Determine the (X, Y) coordinate at the center of the cell enclosing the given text.  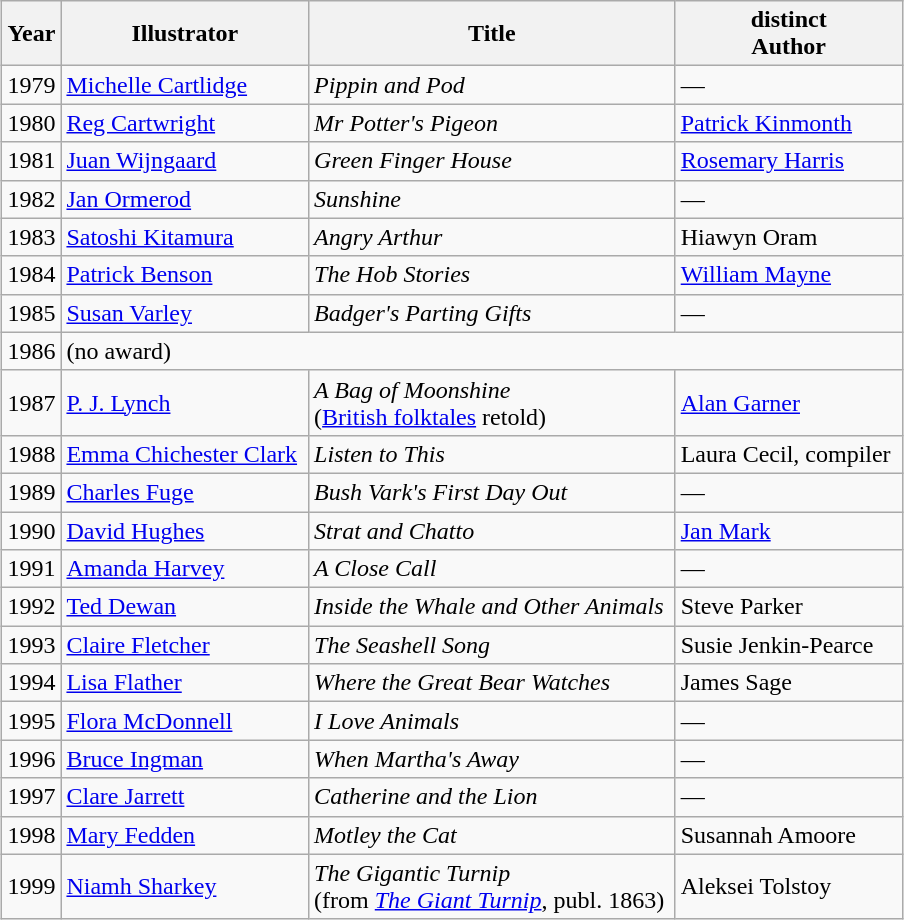
Michelle Cartlidge (185, 85)
A Bag of Moonshine (British folktales retold) (492, 402)
1993 (32, 645)
1994 (32, 683)
Laura Cecil, compiler (788, 454)
Title (492, 34)
1996 (32, 759)
Alan Garner (788, 402)
Jan Mark (788, 531)
1995 (32, 721)
Reg Cartwright (185, 123)
Niamh Sharkey (185, 886)
1980 (32, 123)
Jan Ormerod (185, 199)
Rosemary Harris (788, 161)
Catherine and the Lion (492, 797)
The Gigantic Turnip (from The Giant Turnip, publ. 1863) (492, 886)
Inside the Whale and Other Animals (492, 607)
Hiawyn Oram (788, 237)
Pippin and Pod (492, 85)
Illustrator (185, 34)
Emma Chichester Clark (185, 454)
1997 (32, 797)
Angry Arthur (492, 237)
Lisa Flather (185, 683)
1984 (32, 275)
Susannah Amoore (788, 835)
Year (32, 34)
I Love Animals (492, 721)
Strat and Chatto (492, 531)
1999 (32, 886)
Flora McDonnell (185, 721)
Aleksei Tolstoy (788, 886)
Satoshi Kitamura (185, 237)
Sunshine (492, 199)
Green Finger House (492, 161)
1981 (32, 161)
1986 (32, 351)
The Seashell Song (492, 645)
1989 (32, 492)
David Hughes (185, 531)
1998 (32, 835)
Mr Potter's Pigeon (492, 123)
1987 (32, 402)
1990 (32, 531)
Amanda Harvey (185, 569)
Listen to This (492, 454)
Patrick Benson (185, 275)
Steve Parker (788, 607)
Patrick Kinmonth (788, 123)
1992 (32, 607)
1991 (32, 569)
1979 (32, 85)
P. J. Lynch (185, 402)
Juan Wijngaard (185, 161)
Mary Fedden (185, 835)
Bruce Ingman (185, 759)
distinct Author (788, 34)
Charles Fuge (185, 492)
Susie Jenkin-Pearce (788, 645)
Motley the Cat (492, 835)
(no award) (482, 351)
Clare Jarrett (185, 797)
James Sage (788, 683)
Where the Great Bear Watches (492, 683)
1983 (32, 237)
1982 (32, 199)
A Close Call (492, 569)
Bush Vark's First Day Out (492, 492)
William Mayne (788, 275)
Susan Varley (185, 313)
Claire Fletcher (185, 645)
When Martha's Away (492, 759)
Badger's Parting Gifts (492, 313)
1985 (32, 313)
Ted Dewan (185, 607)
The Hob Stories (492, 275)
1988 (32, 454)
